For the text-containing cell, return its midpoint in [X, Y] coordinate format. 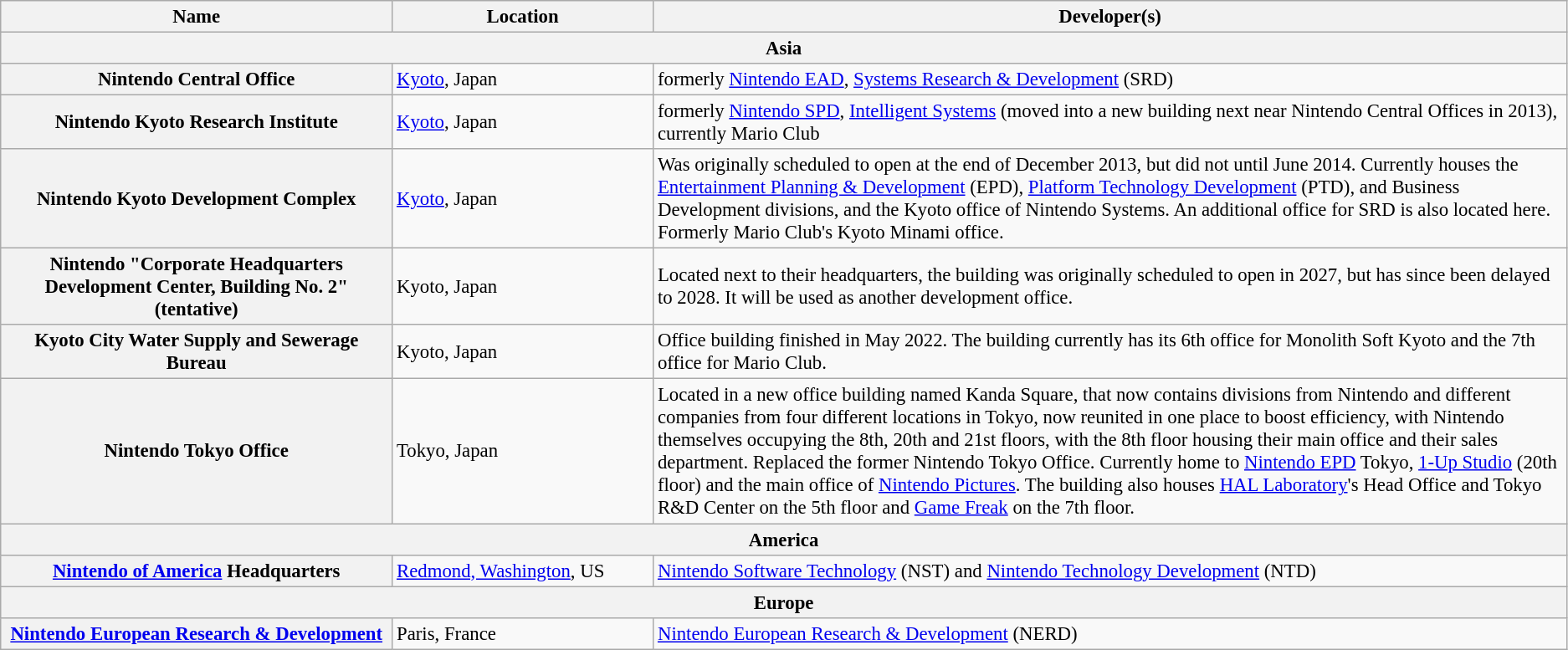
America [784, 540]
Asia [784, 49]
Redmond, Washington, US [523, 571]
Paris, France [523, 633]
formerly Nintendo SPD, Intelligent Systems (moved into a new building next near Nintendo Central Offices in 2013), currently Mario Club [1110, 122]
Nintendo Software Technology (NST) and Nintendo Technology Development (NTD) [1110, 571]
Location [523, 17]
Name [197, 17]
Nintendo Kyoto Development Complex [197, 199]
formerly Nintendo EAD, Systems Research & Development (SRD) [1110, 79]
Office building finished in May 2022. The building currently has its 6th office for Monolith Soft Kyoto and the 7th office for Mario Club. [1110, 351]
Nintendo of America Headquarters [197, 571]
Nintendo Kyoto Research Institute [197, 122]
Developer(s) [1110, 17]
Nintendo European Research & Development [197, 633]
Nintendo Central Office [197, 79]
Kyoto City Water Supply and Sewerage Bureau [197, 351]
Nintendo European Research & Development (NERD) [1110, 633]
Tokyo, Japan [523, 452]
Europe [784, 602]
Nintendo Tokyo Office [197, 452]
Nintendo "Corporate Headquarters Development Center, Building No. 2" (tentative) [197, 287]
